For the text-containing cell, return its midpoint in (X, Y) coordinate format. 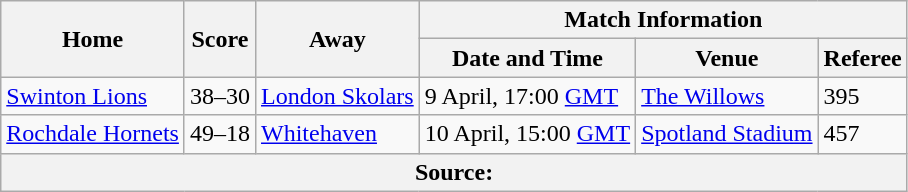
10 April, 15:00 GMT (527, 134)
Source: (454, 172)
395 (862, 96)
Score (220, 39)
Swinton Lions (93, 96)
49–18 (220, 134)
457 (862, 134)
38–30 (220, 96)
Match Information (663, 20)
London Skolars (337, 96)
Date and Time (527, 58)
Home (93, 39)
Whitehaven (337, 134)
9 April, 17:00 GMT (527, 96)
Referee (862, 58)
The Willows (727, 96)
Rochdale Hornets (93, 134)
Away (337, 39)
Venue (727, 58)
Spotland Stadium (727, 134)
